Determine the (X, Y) coordinate at the center of the cell enclosing the given text.  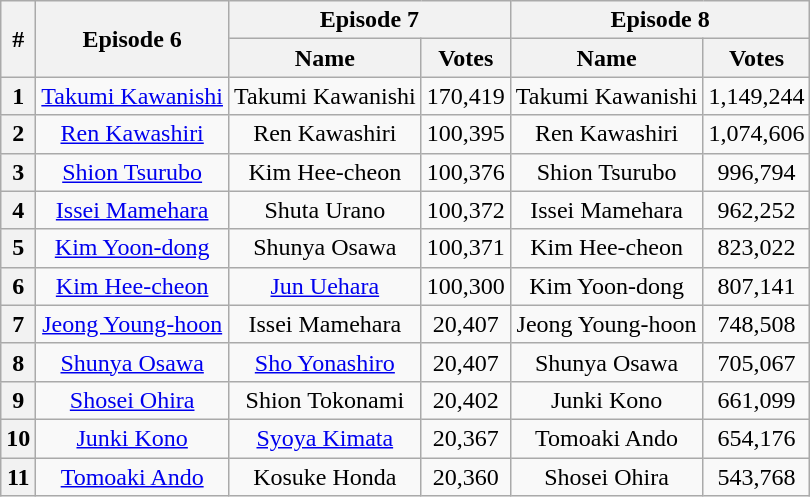
1,074,606 (756, 134)
654,176 (756, 438)
3 (18, 172)
661,099 (756, 400)
705,067 (756, 362)
2 (18, 134)
10 (18, 438)
8 (18, 362)
9 (18, 400)
Episode 7 (369, 20)
20,360 (466, 477)
100,371 (466, 248)
100,395 (466, 134)
Shion Tokonami (324, 400)
20,402 (466, 400)
543,768 (756, 477)
Kosuke Honda (324, 477)
Shuta Urano (324, 210)
7 (18, 324)
748,508 (756, 324)
6 (18, 286)
Syoya Kimata (324, 438)
20,367 (466, 438)
5 (18, 248)
100,300 (466, 286)
11 (18, 477)
1 (18, 96)
4 (18, 210)
823,022 (756, 248)
1,149,244 (756, 96)
996,794 (756, 172)
100,372 (466, 210)
Episode 8 (660, 20)
807,141 (756, 286)
170,419 (466, 96)
100,376 (466, 172)
Sho Yonashiro (324, 362)
Jun Uehara (324, 286)
# (18, 39)
Episode 6 (132, 39)
962,252 (756, 210)
